For the text-containing cell, return its midpoint in (X, Y) coordinate format. 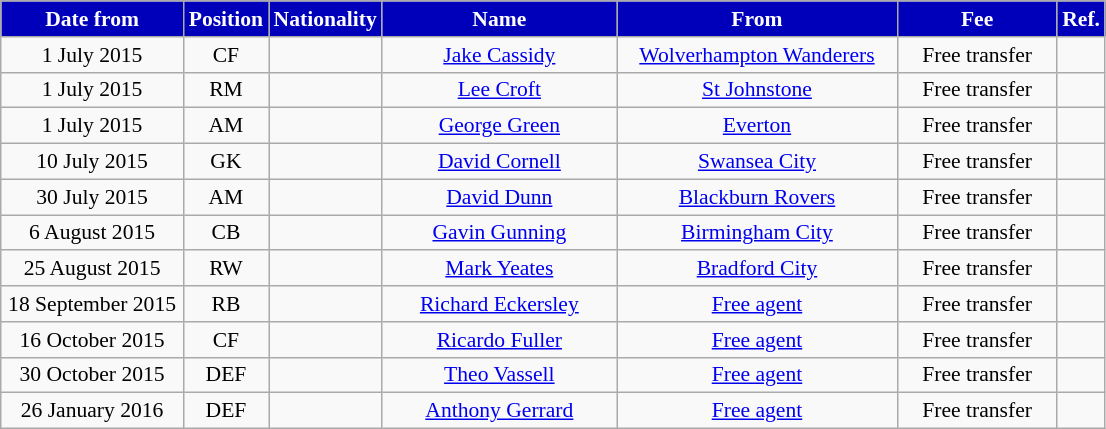
Anthony Gerrard (500, 411)
Theo Vassell (500, 375)
RM (226, 90)
Ricardo Fuller (500, 340)
Date from (92, 19)
Swansea City (757, 162)
Blackburn Rovers (757, 197)
26 January 2016 (92, 411)
GK (226, 162)
30 October 2015 (92, 375)
16 October 2015 (92, 340)
Wolverhampton Wanderers (757, 55)
Birmingham City (757, 233)
Fee (977, 19)
St Johnstone (757, 90)
Gavin Gunning (500, 233)
CB (226, 233)
10 July 2015 (92, 162)
RW (226, 269)
Nationality (324, 19)
Position (226, 19)
David Cornell (500, 162)
Name (500, 19)
George Green (500, 126)
From (757, 19)
25 August 2015 (92, 269)
6 August 2015 (92, 233)
Lee Croft (500, 90)
David Dunn (500, 197)
Mark Yeates (500, 269)
Jake Cassidy (500, 55)
Everton (757, 126)
Bradford City (757, 269)
Ref. (1081, 19)
30 July 2015 (92, 197)
RB (226, 304)
18 September 2015 (92, 304)
Richard Eckersley (500, 304)
